Return the (X, Y) coordinate for the center point of the cell that contains the specified text.  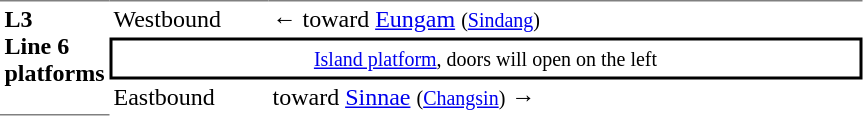
Eastbound (188, 98)
L3Line 6 platforms (54, 58)
toward Sinnae (Changsin) → (565, 98)
Westbound (188, 19)
← toward Eungam (Sindang) (565, 19)
Island platform, doors will open on the left (486, 59)
